Output the (X, Y) coordinate of the center of the cell containing the given text.  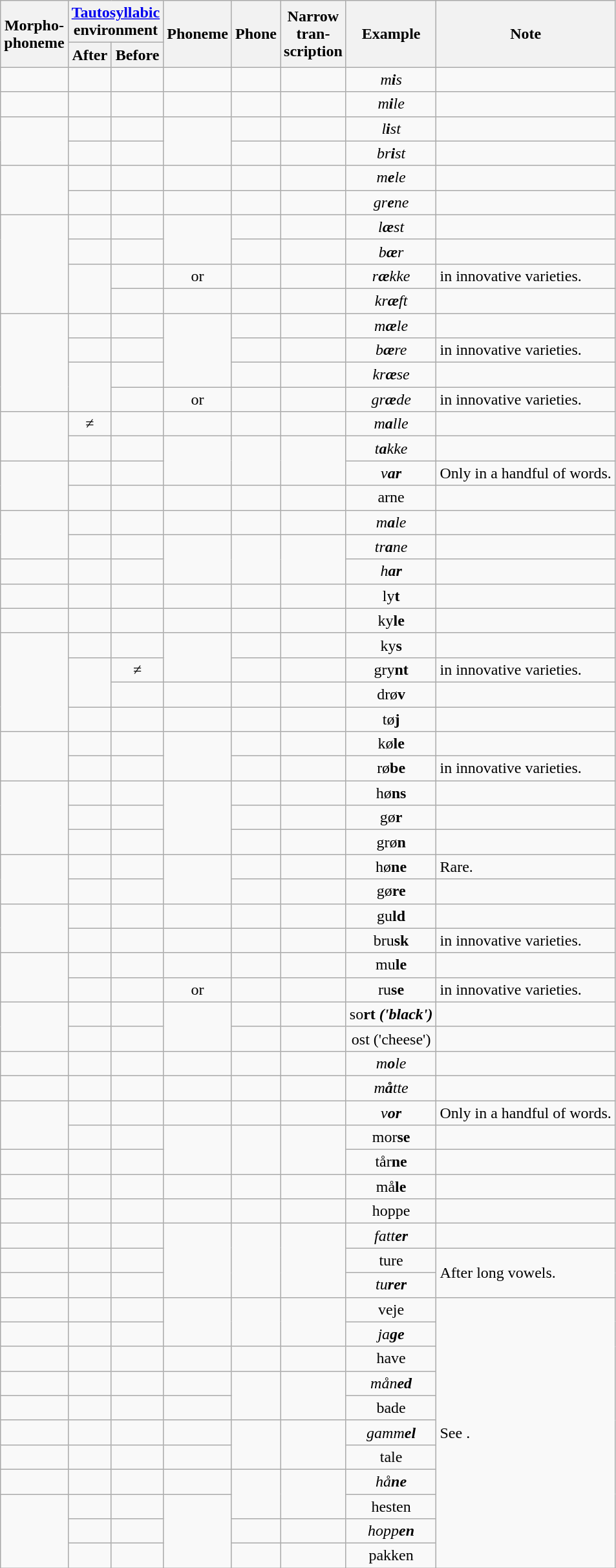
vor (391, 1112)
hoppe (391, 1211)
mis (391, 79)
Rare. (526, 867)
grøn (391, 842)
hoppen (391, 1531)
køle (391, 744)
kræft (391, 301)
grene (391, 202)
række (391, 276)
have (391, 1359)
bade (391, 1408)
høne (391, 867)
Morpho-phoneme (34, 34)
brusk (391, 940)
læst (391, 227)
After long vowels. (526, 1273)
morse (391, 1138)
list (391, 129)
Before (137, 55)
gammel (391, 1432)
takke (391, 449)
tårne (391, 1162)
Phone (256, 34)
malle (391, 424)
gør (391, 818)
ost ('cheese') (391, 1039)
Example (391, 34)
ture (391, 1260)
bære (391, 350)
guld (391, 916)
høns (391, 793)
Tautosyllabic environment (116, 22)
måtte (391, 1088)
kys (391, 645)
bær (391, 251)
veje (391, 1309)
fatter (391, 1236)
See . (526, 1432)
Phoneme (198, 34)
græde (391, 399)
håne (391, 1481)
lyt (391, 596)
kræse (391, 375)
arne (391, 498)
tøj (391, 719)
Narrow tran-scription (313, 34)
ruse (391, 990)
har (391, 571)
tale (391, 1457)
hesten (391, 1507)
Note (526, 34)
mele (391, 178)
pakken (391, 1556)
måned (391, 1383)
After (89, 55)
måle (391, 1187)
gøre (391, 891)
drøv (391, 694)
røbe (391, 768)
brist (391, 153)
jage (391, 1334)
var (391, 473)
sort ('black') (391, 1014)
mule (391, 965)
male (391, 522)
mole (391, 1063)
turer (391, 1285)
trane (391, 547)
grynt (391, 670)
mile (391, 104)
mæle (391, 325)
kyle (391, 620)
